For the text-containing cell, return its midpoint in (x, y) coordinate format. 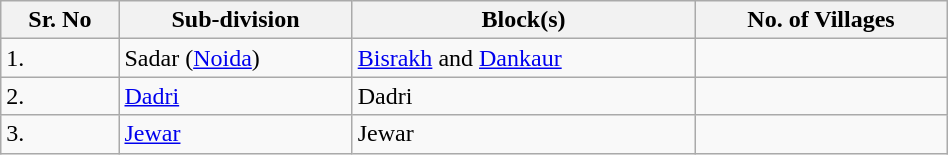
3. (60, 134)
Block(s) (524, 20)
1. (60, 58)
2. (60, 96)
Sr. No (60, 20)
Bisrakh and Dankaur (524, 58)
Sub-division (236, 20)
Sadar (Noida) (236, 58)
No. of Villages (821, 20)
